Identify which cell holds the provided text, then report its (X, Y) central coordinate. 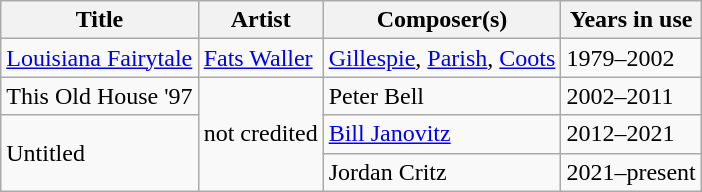
Untitled (100, 153)
Title (100, 20)
Peter Bell (442, 96)
Artist (260, 20)
Bill Janovitz (442, 134)
This Old House '97 (100, 96)
Jordan Critz (442, 172)
2012–2021 (631, 134)
Composer(s) (442, 20)
1979–2002 (631, 58)
2002–2011 (631, 96)
Gillespie, Parish, Coots (442, 58)
not credited (260, 134)
2021–present (631, 172)
Years in use (631, 20)
Fats Waller (260, 58)
Louisiana Fairytale (100, 58)
